Identify which cell holds the provided text, then report its [X, Y] central coordinate. 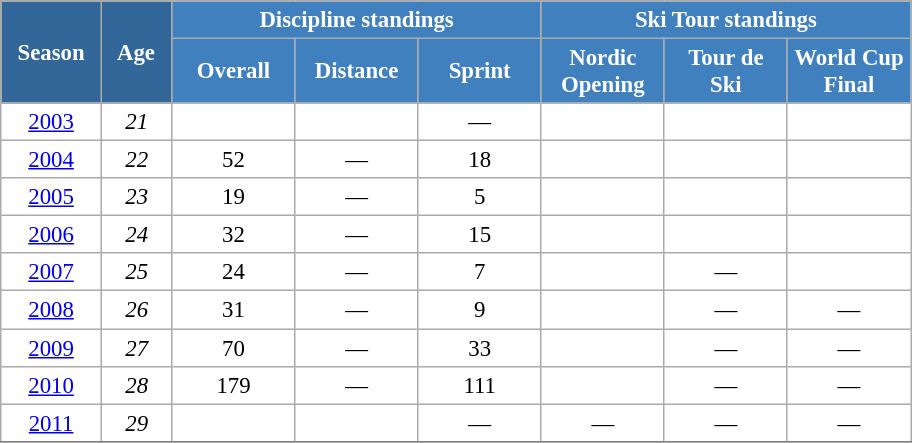
2005 [52, 197]
25 [136, 273]
31 [234, 310]
19 [234, 197]
Discipline standings [356, 20]
5 [480, 197]
2004 [52, 160]
26 [136, 310]
111 [480, 385]
29 [136, 423]
2009 [52, 348]
2008 [52, 310]
Age [136, 52]
Distance [356, 72]
Ski Tour standings [726, 20]
9 [480, 310]
2003 [52, 122]
2010 [52, 385]
15 [480, 235]
Tour deSki [726, 72]
70 [234, 348]
32 [234, 235]
Sprint [480, 72]
28 [136, 385]
21 [136, 122]
27 [136, 348]
World CupFinal [848, 72]
23 [136, 197]
179 [234, 385]
33 [480, 348]
22 [136, 160]
2011 [52, 423]
52 [234, 160]
7 [480, 273]
Overall [234, 72]
18 [480, 160]
Season [52, 52]
2007 [52, 273]
2006 [52, 235]
NordicOpening [602, 72]
